Determine the (X, Y) coordinate at the center of the cell enclosing the given text.  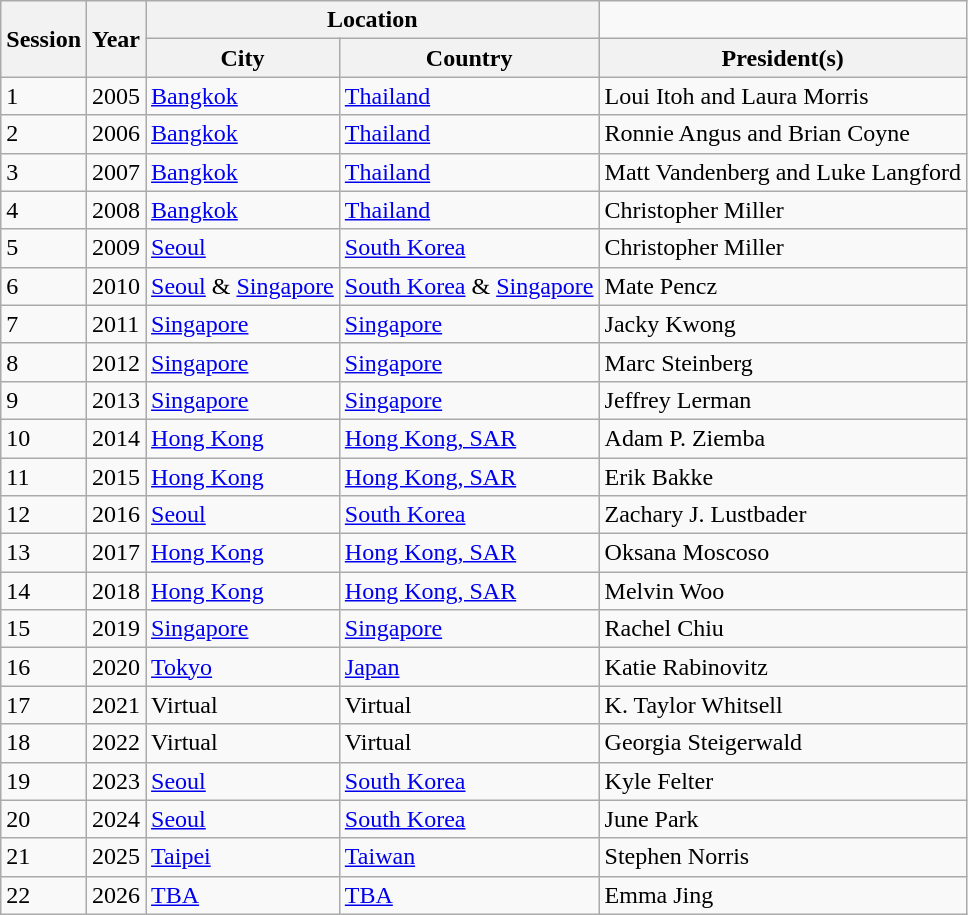
2006 (116, 134)
5 (44, 248)
Katie Rabinovitz (782, 667)
2023 (116, 781)
4 (44, 210)
2025 (116, 857)
2024 (116, 819)
Georgia Steigerwald (782, 743)
2009 (116, 248)
3 (44, 172)
17 (44, 705)
16 (44, 667)
Year (116, 39)
15 (44, 629)
6 (44, 286)
11 (44, 477)
June Park (782, 819)
2017 (116, 553)
Tokyo (243, 667)
Zachary J. Lustbader (782, 515)
Location (372, 20)
14 (44, 591)
7 (44, 324)
Taipei (243, 857)
22 (44, 895)
Japan (469, 667)
Jacky Kwong (782, 324)
2022 (116, 743)
18 (44, 743)
Adam P. Ziemba (782, 438)
K. Taylor Whitsell (782, 705)
20 (44, 819)
2018 (116, 591)
Erik Bakke (782, 477)
12 (44, 515)
President(s) (782, 58)
13 (44, 553)
Loui Itoh and Laura Morris (782, 96)
2016 (116, 515)
Stephen Norris (782, 857)
2007 (116, 172)
19 (44, 781)
Oksana Moscoso (782, 553)
10 (44, 438)
2008 (116, 210)
21 (44, 857)
2026 (116, 895)
2010 (116, 286)
2012 (116, 362)
Taiwan (469, 857)
2013 (116, 400)
8 (44, 362)
Seoul & Singapore (243, 286)
Jeffrey Lerman (782, 400)
Melvin Woo (782, 591)
Ronnie Angus and Brian Coyne (782, 134)
Kyle Felter (782, 781)
Marc Steinberg (782, 362)
2021 (116, 705)
Country (469, 58)
2005 (116, 96)
2019 (116, 629)
Session (44, 39)
Matt Vandenberg and Luke Langford (782, 172)
2011 (116, 324)
City (243, 58)
Rachel Chiu (782, 629)
Emma Jing (782, 895)
Mate Pencz (782, 286)
2 (44, 134)
2015 (116, 477)
9 (44, 400)
1 (44, 96)
South Korea & Singapore (469, 286)
2020 (116, 667)
2014 (116, 438)
